Capture the cell that displays the provided text and extract its [X, Y] central coordinate. 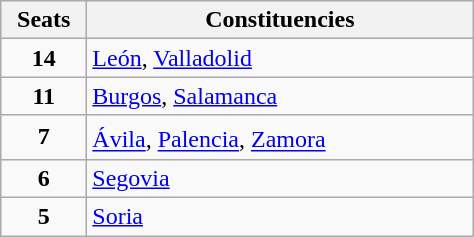
5 [44, 217]
Ávila, Palencia, Zamora [280, 138]
Segovia [280, 178]
Burgos, Salamanca [280, 96]
Soria [280, 217]
6 [44, 178]
León, Valladolid [280, 58]
14 [44, 58]
11 [44, 96]
Constituencies [280, 20]
Seats [44, 20]
7 [44, 138]
